Pinpoint the cell where the given text exists, returning its [X, Y] midpoint coordinate. 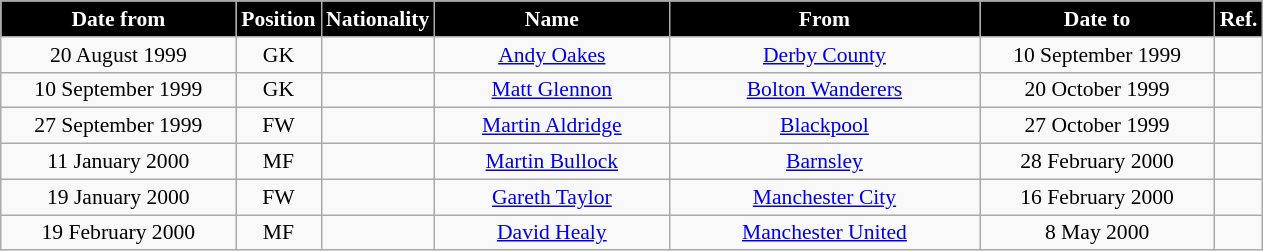
8 May 2000 [1098, 233]
Blackpool [824, 126]
20 October 1999 [1098, 90]
19 January 2000 [118, 197]
28 February 2000 [1098, 162]
Martin Aldridge [552, 126]
11 January 2000 [118, 162]
19 February 2000 [118, 233]
Barnsley [824, 162]
Ref. [1239, 19]
Date to [1098, 19]
27 September 1999 [118, 126]
Manchester United [824, 233]
From [824, 19]
Gareth Taylor [552, 197]
Date from [118, 19]
Nationality [378, 19]
Matt Glennon [552, 90]
27 October 1999 [1098, 126]
Name [552, 19]
David Healy [552, 233]
Derby County [824, 55]
Martin Bullock [552, 162]
16 February 2000 [1098, 197]
20 August 1999 [118, 55]
Bolton Wanderers [824, 90]
Manchester City [824, 197]
Andy Oakes [552, 55]
Position [278, 19]
